Search for the cell housing the specified text and yield its (x, y) center coordinate. 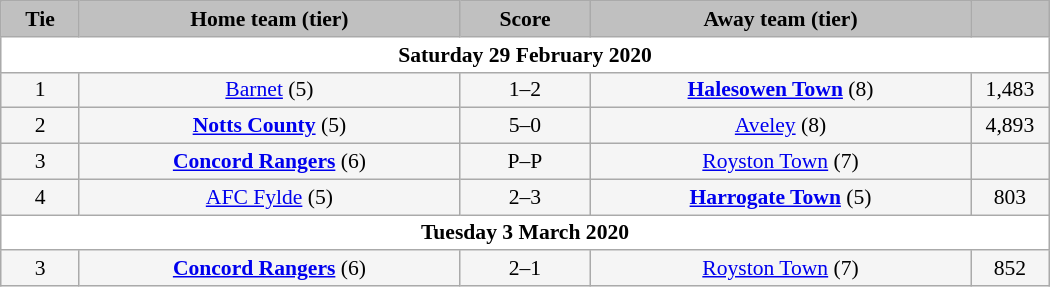
Home team (tier) (269, 19)
1 (40, 90)
Harrogate Town (5) (781, 197)
5–0 (524, 126)
P–P (524, 162)
Saturday 29 February 2020 (525, 55)
Score (524, 19)
2–1 (524, 269)
Tie (40, 19)
Tuesday 3 March 2020 (525, 233)
Aveley (8) (781, 126)
4,893 (1010, 126)
1,483 (1010, 90)
2 (40, 126)
852 (1010, 269)
Barnet (5) (269, 90)
AFC Fylde (5) (269, 197)
Away team (tier) (781, 19)
1–2 (524, 90)
Halesowen Town (8) (781, 90)
2–3 (524, 197)
Notts County (5) (269, 126)
803 (1010, 197)
4 (40, 197)
